Return (x, y) of the center of cell containing provided text 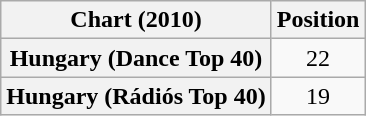
Hungary (Rádiós Top 40) (136, 96)
Position (318, 20)
Chart (2010) (136, 20)
22 (318, 58)
19 (318, 96)
Hungary (Dance Top 40) (136, 58)
